Return the (X, Y) coordinate for the center point of the cell that contains the specified text.  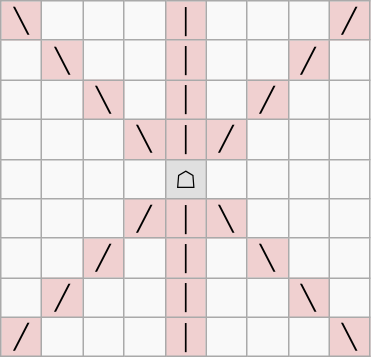
☖ (186, 179)
